Identify which cell holds the provided text, then report its [x, y] central coordinate. 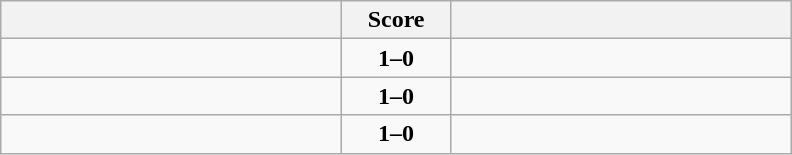
Score [396, 20]
